Identify which cell holds the provided text, then report its (x, y) central coordinate. 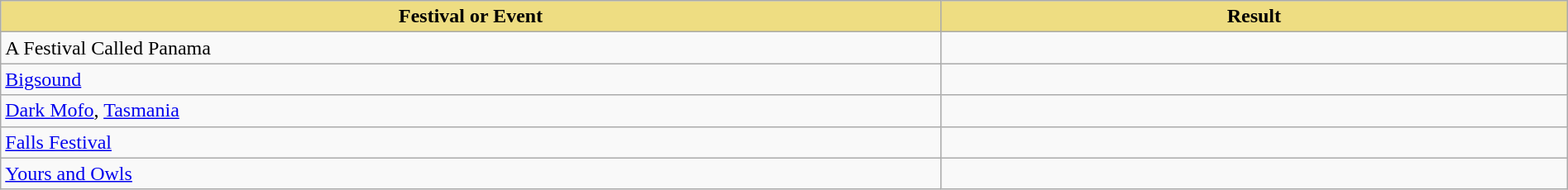
A Festival Called Panama (471, 48)
Yours and Owls (471, 173)
Falls Festival (471, 142)
Result (1254, 17)
Bigsound (471, 79)
Festival or Event (471, 17)
Dark Mofo, Tasmania (471, 111)
